Locate the cell with the specified text and output its (X, Y) center coordinate. 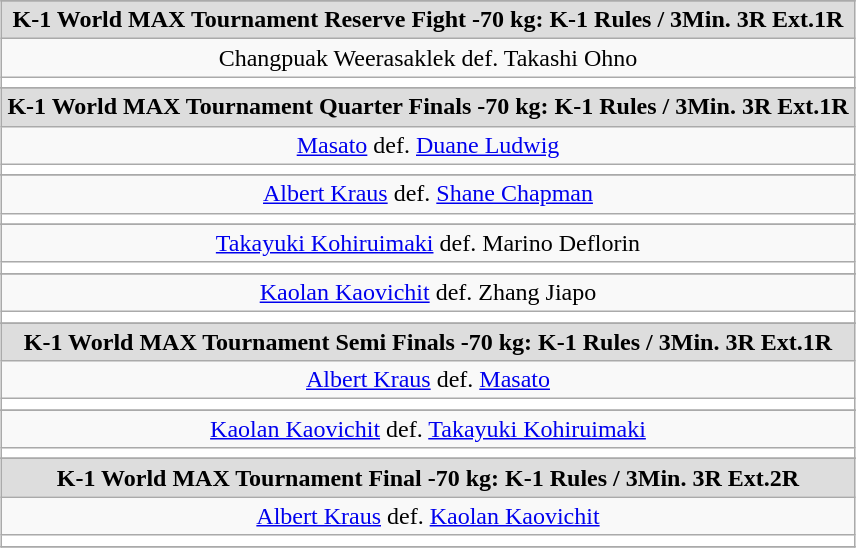
Takayuki Kohiruimaki def. Marino Deflorin (428, 243)
K-1 World MAX Tournament Final -70 kg: K-1 Rules / 3Min. 3R Ext.2R (428, 478)
K-1 World MAX Tournament Semi Finals -70 kg: K-1 Rules / 3Min. 3R Ext.1R (428, 341)
Kaolan Kaovichit def. Zhang Jiapo (428, 292)
Albert Kraus def. Shane Chapman (428, 194)
K-1 World MAX Tournament Quarter Finals -70 kg: K-1 Rules / 3Min. 3R Ext.1R (428, 107)
Masato def. Duane Ludwig (428, 145)
Albert Kraus def. Kaolan Kaovichit (428, 516)
Kaolan Kaovichit def. Takayuki Kohiruimaki (428, 429)
K-1 World MAX Tournament Reserve Fight -70 kg: K-1 Rules / 3Min. 3R Ext.1R (428, 20)
Albert Kraus def. Masato (428, 380)
Changpuak Weerasaklek def. Takashi Ohno (428, 58)
